Identify which cell holds the provided text, then report its [x, y] central coordinate. 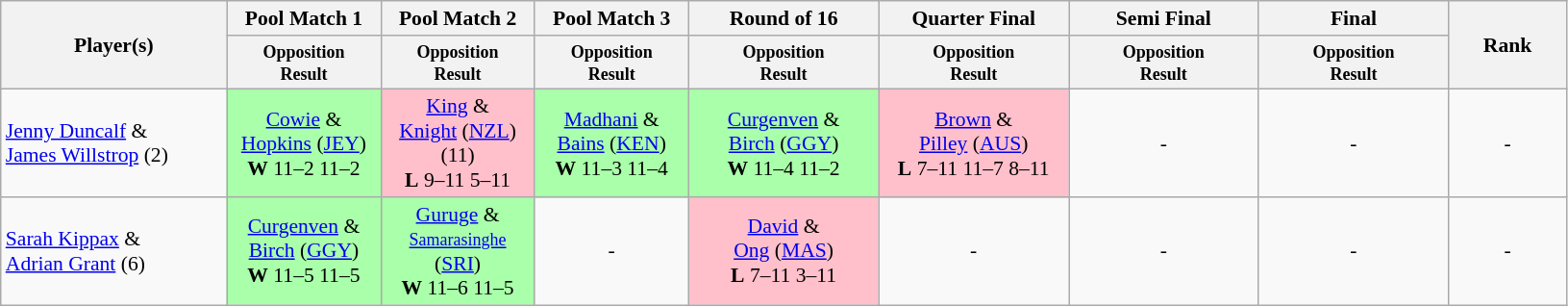
David &Ong (MAS)L 7–11 3–11 [784, 251]
Guruge &Samarasinghe (SRI)W 11–6 11–5 [458, 251]
Player(s) [113, 45]
Pool Match 2 [458, 18]
Final [1354, 18]
Pool Match 3 [611, 18]
Curgenven &Birch (GGY)W 11–4 11–2 [784, 143]
Curgenven &Birch (GGY)W 11–5 11–5 [304, 251]
King &Knight (NZL) (11)L 9–11 5–11 [458, 143]
Pool Match 1 [304, 18]
Sarah Kippax &Adrian Grant (6) [113, 251]
Brown &Pilley (AUS)L 7–11 11–7 8–11 [974, 143]
Madhani &Bains (KEN)W 11–3 11–4 [611, 143]
Semi Final [1164, 18]
Rank [1507, 45]
Round of 16 [784, 18]
Jenny Duncalf &James Willstrop (2) [113, 143]
Quarter Final [974, 18]
Cowie &Hopkins (JEY)W 11–2 11–2 [304, 143]
